Return the (x, y) coordinate for the center point of the cell that contains the specified text.  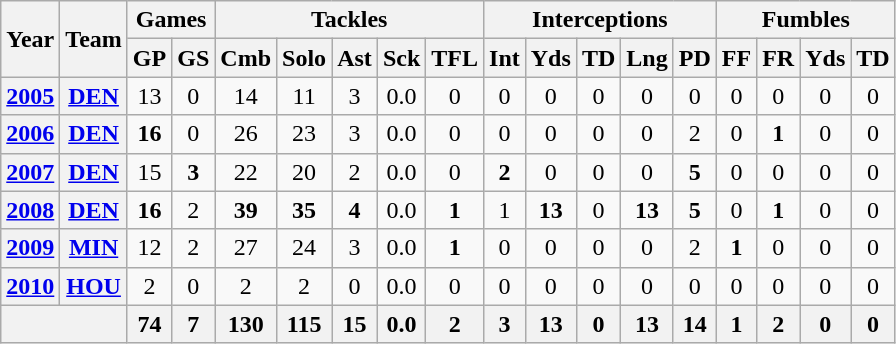
2008 (30, 210)
4 (355, 210)
MIN (94, 248)
Interceptions (600, 20)
FF (736, 58)
2010 (30, 286)
11 (304, 96)
12 (149, 248)
130 (246, 324)
FR (778, 58)
74 (149, 324)
27 (246, 248)
22 (246, 172)
GP (149, 58)
PD (694, 58)
Games (170, 20)
115 (304, 324)
24 (304, 248)
2006 (30, 134)
2005 (30, 96)
7 (194, 324)
Int (505, 58)
26 (246, 134)
TFL (455, 58)
Fumbles (806, 20)
2007 (30, 172)
23 (304, 134)
GS (194, 58)
20 (304, 172)
Sck (401, 58)
Lng (647, 58)
Cmb (246, 58)
Tackles (350, 20)
Ast (355, 58)
Solo (304, 58)
39 (246, 210)
HOU (94, 286)
35 (304, 210)
Year (30, 39)
2009 (30, 248)
Team (94, 39)
